Scan for the cell matching the given text and deliver its (X, Y) coordinate at center. 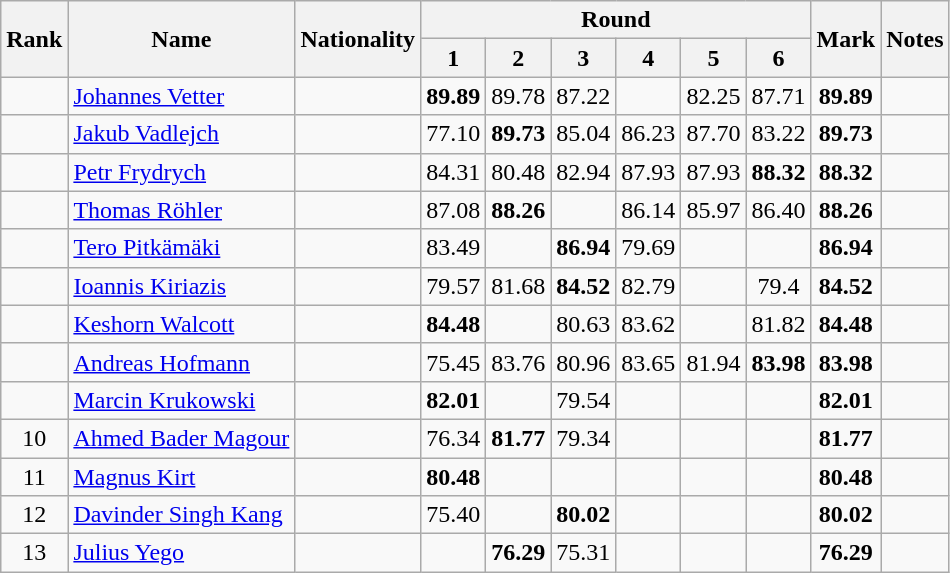
12 (34, 515)
Keshorn Walcott (182, 324)
80.96 (584, 362)
75.45 (454, 362)
75.31 (584, 553)
Johannes Vetter (182, 96)
86.14 (648, 210)
6 (778, 58)
81.68 (518, 286)
11 (34, 477)
Magnus Kirt (182, 477)
82.79 (648, 286)
13 (34, 553)
79.69 (648, 248)
83.65 (648, 362)
83.76 (518, 362)
Ioannis Kiriazis (182, 286)
Round (616, 20)
87.22 (584, 96)
83.49 (454, 248)
79.57 (454, 286)
87.70 (714, 134)
5 (714, 58)
75.40 (454, 515)
3 (584, 58)
79.54 (584, 400)
Andreas Hofmann (182, 362)
Jakub Vadlejch (182, 134)
Rank (34, 39)
Nationality (358, 39)
Petr Frydrych (182, 172)
83.62 (648, 324)
76.34 (454, 438)
Davinder Singh Kang (182, 515)
4 (648, 58)
2 (518, 58)
Marcin Krukowski (182, 400)
81.82 (778, 324)
84.31 (454, 172)
77.10 (454, 134)
85.97 (714, 210)
85.04 (584, 134)
Julius Yego (182, 553)
Name (182, 39)
79.4 (778, 286)
87.71 (778, 96)
10 (34, 438)
Thomas Röhler (182, 210)
Mark (846, 39)
1 (454, 58)
81.94 (714, 362)
83.22 (778, 134)
80.63 (584, 324)
87.08 (454, 210)
Tero Pitkämäki (182, 248)
79.34 (584, 438)
Notes (915, 39)
82.94 (584, 172)
86.23 (648, 134)
86.40 (778, 210)
Ahmed Bader Magour (182, 438)
89.78 (518, 96)
82.25 (714, 96)
